Find where the given text appears and provide that cell's center as [X, Y] coordinate. 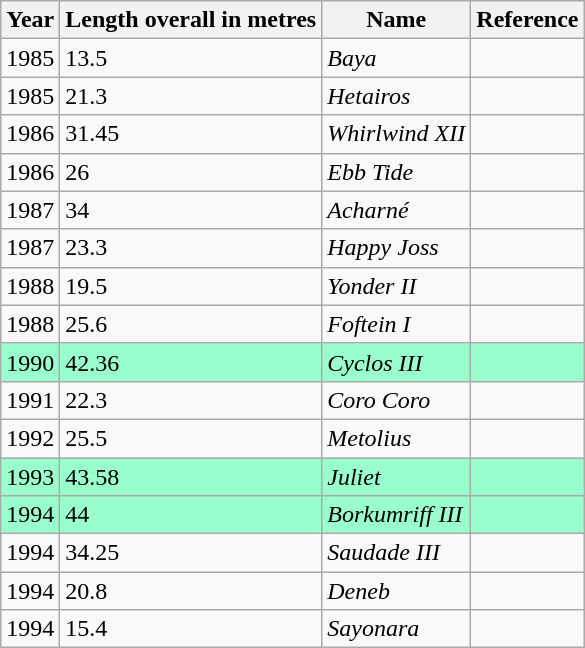
20.8 [191, 591]
Whirlwind XII [396, 134]
1992 [30, 438]
26 [191, 172]
Deneb [396, 591]
25.5 [191, 438]
22.3 [191, 400]
Ebb Tide [396, 172]
Juliet [396, 477]
Borkumriff III [396, 515]
Saudade III [396, 553]
Reference [528, 20]
19.5 [191, 286]
Acharné [396, 210]
Coro Coro [396, 400]
43.58 [191, 477]
Year [30, 20]
25.6 [191, 324]
1991 [30, 400]
Baya [396, 58]
1990 [30, 362]
21.3 [191, 96]
Foftein I [396, 324]
Sayonara [396, 629]
31.45 [191, 134]
Length overall in metres [191, 20]
Cyclos III [396, 362]
Name [396, 20]
23.3 [191, 248]
Metolius [396, 438]
Yonder II [396, 286]
15.4 [191, 629]
Hetairos [396, 96]
34.25 [191, 553]
44 [191, 515]
13.5 [191, 58]
42.36 [191, 362]
Happy Joss [396, 248]
34 [191, 210]
1993 [30, 477]
